For the text-containing cell, return its midpoint in [X, Y] coordinate format. 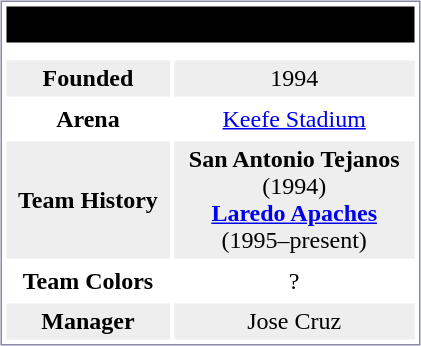
Team Colors [88, 281]
1994 [294, 78]
San Antonio Tejanos (1994) Laredo Apaches (1995–present) [294, 200]
Arena [88, 119]
Jose Cruz [294, 322]
Manager [88, 322]
Keefe Stadium [294, 119]
San Antonio Tejanos [210, 24]
Founded [88, 78]
Team History [88, 200]
? [294, 281]
